Identify which cell holds the provided text, then report its [X, Y] central coordinate. 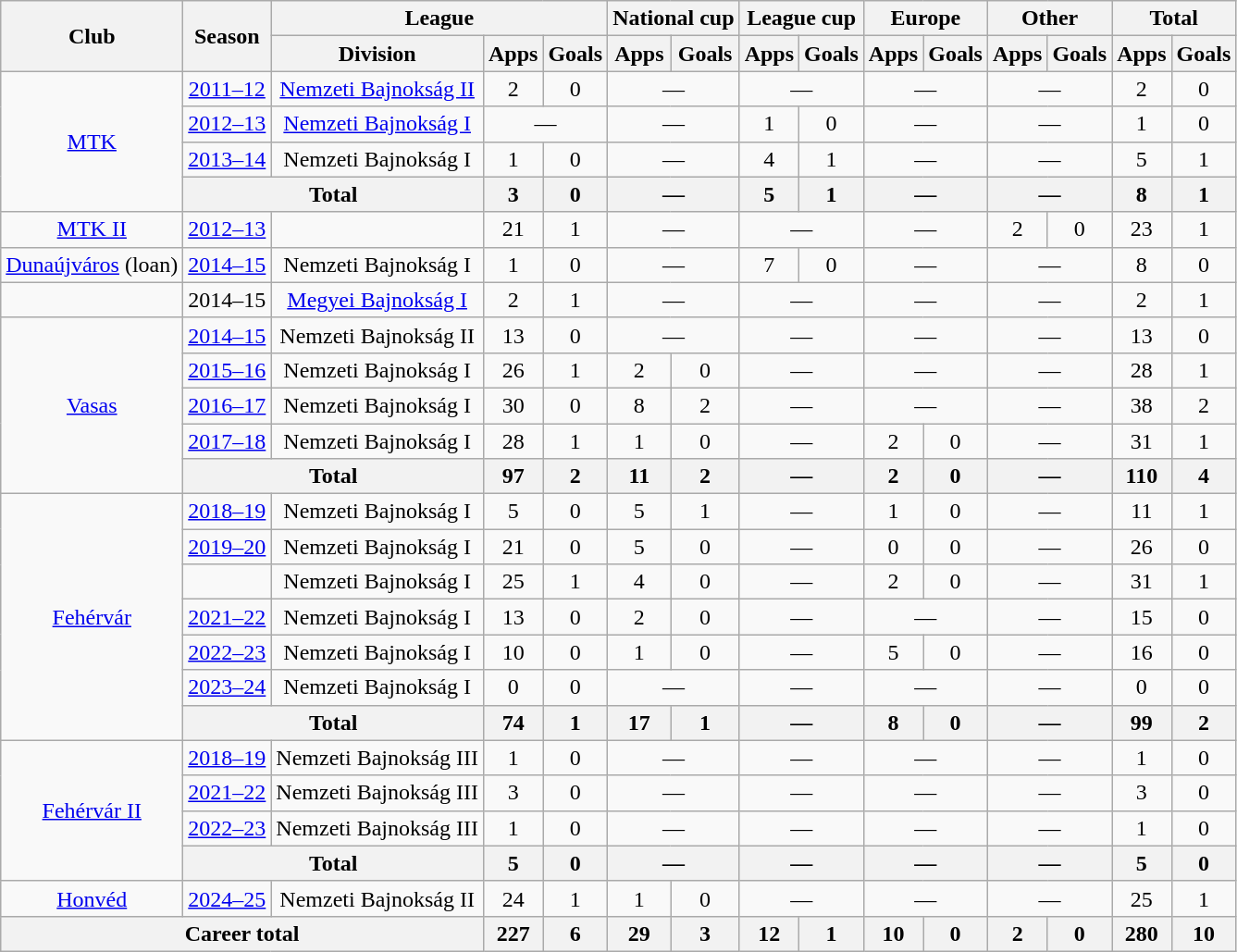
30 [513, 405]
16 [1142, 652]
League [439, 19]
99 [1142, 723]
2015–16 [228, 370]
74 [513, 723]
2019–20 [228, 547]
Fehérvár [93, 617]
Dunaújváros (loan) [93, 265]
110 [1142, 476]
6 [575, 933]
Career total [242, 933]
97 [513, 476]
Fehérvár II [93, 810]
Other [1049, 19]
League cup [801, 19]
Honvéd [93, 898]
24 [513, 898]
Division [377, 54]
29 [639, 933]
2023–24 [228, 687]
MTK [93, 142]
2013–14 [228, 159]
17 [639, 723]
2016–17 [228, 405]
227 [513, 933]
23 [1142, 229]
Vasas [93, 405]
12 [769, 933]
280 [1142, 933]
15 [1142, 617]
National cup [674, 19]
Club [93, 36]
2024–25 [228, 898]
7 [769, 265]
Europe [925, 19]
38 [1142, 405]
2017–18 [228, 441]
MTK II [93, 229]
2011–12 [228, 89]
Season [228, 36]
Megyei Bajnokság I [377, 300]
